Scan for the cell matching the given text and deliver its (x, y) coordinate at center. 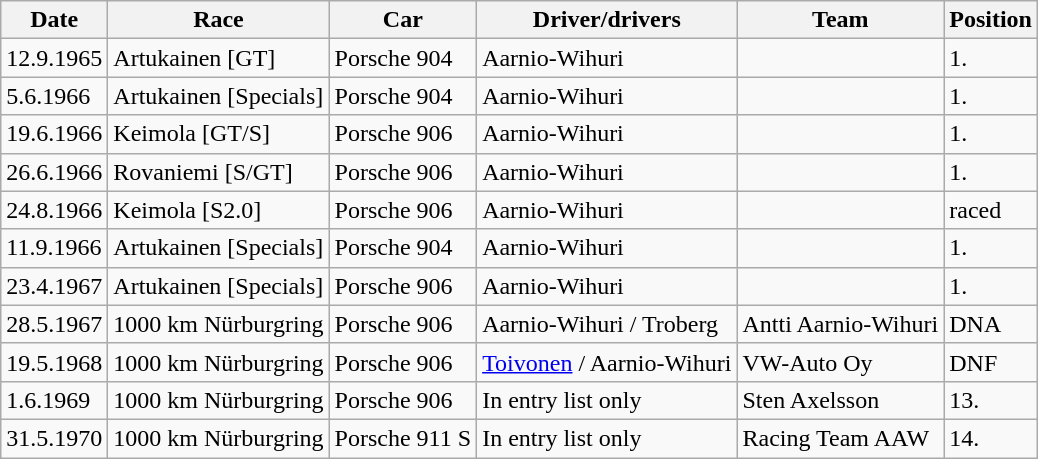
Team (840, 20)
DNF (991, 362)
Car (403, 20)
Date (54, 20)
31.5.1970 (54, 438)
1.6.1969 (54, 400)
5.6.1966 (54, 96)
12.9.1965 (54, 58)
23.4.1967 (54, 286)
Keimola [S2.0] (218, 210)
Keimola [GT/S] (218, 134)
24.8.1966 (54, 210)
Sten Axelsson (840, 400)
Toivonen / Aarnio-Wihuri (607, 362)
Antti Aarnio-Wihuri (840, 324)
Driver/drivers (607, 20)
Racing Team AAW (840, 438)
Artukainen [GT] (218, 58)
28.5.1967 (54, 324)
13. (991, 400)
DNA (991, 324)
19.5.1968 (54, 362)
Rovaniemi [S/GT] (218, 172)
Aarnio-Wihuri / Troberg (607, 324)
Porsche 911 S (403, 438)
Race (218, 20)
11.9.1966 (54, 248)
raced (991, 210)
26.6.1966 (54, 172)
Position (991, 20)
19.6.1966 (54, 134)
VW-Auto Oy (840, 362)
14. (991, 438)
